Find where the given text appears and provide that cell's center as (X, Y) coordinate. 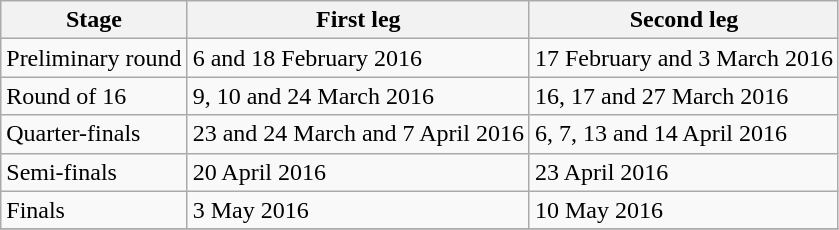
Quarter-finals (94, 134)
Preliminary round (94, 58)
6 and 18 February 2016 (358, 58)
10 May 2016 (684, 210)
6, 7, 13 and 14 April 2016 (684, 134)
20 April 2016 (358, 172)
3 May 2016 (358, 210)
Finals (94, 210)
16, 17 and 27 March 2016 (684, 96)
17 February and 3 March 2016 (684, 58)
Stage (94, 20)
23 and 24 March and 7 April 2016 (358, 134)
23 April 2016 (684, 172)
First leg (358, 20)
Semi-finals (94, 172)
Round of 16 (94, 96)
9, 10 and 24 March 2016 (358, 96)
Second leg (684, 20)
